Capture the cell that displays the provided text and extract its (X, Y) central coordinate. 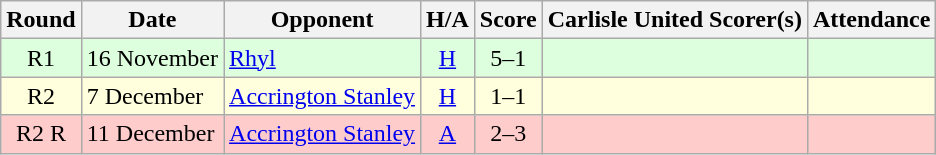
Date (152, 20)
A (448, 134)
R1 (41, 58)
16 November (152, 58)
1–1 (508, 96)
Attendance (871, 20)
Score (508, 20)
Carlisle United Scorer(s) (674, 20)
5–1 (508, 58)
Rhyl (322, 58)
R2 R (41, 134)
2–3 (508, 134)
Round (41, 20)
H/A (448, 20)
R2 (41, 96)
Opponent (322, 20)
7 December (152, 96)
11 December (152, 134)
